For the text-containing cell, return its midpoint in [x, y] coordinate format. 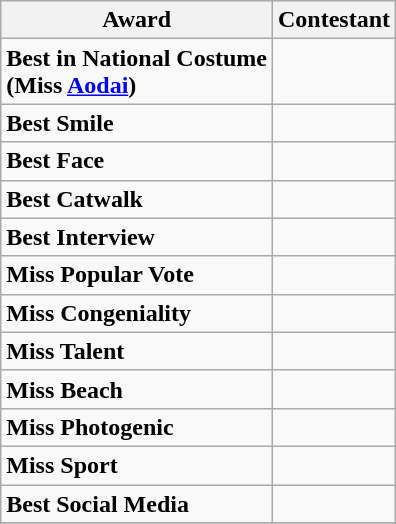
Miss Congeniality [137, 313]
Best in National Costume(Miss Aodai) [137, 72]
Best Face [137, 161]
Best Smile [137, 123]
Award [137, 20]
Miss Sport [137, 465]
Best Catwalk [137, 199]
Best Interview [137, 237]
Miss Popular Vote [137, 275]
Miss Photogenic [137, 427]
Miss Beach [137, 389]
Best Social Media [137, 503]
Contestant [334, 20]
Miss Talent [137, 351]
